Identify which cell holds the provided text, then report its [x, y] central coordinate. 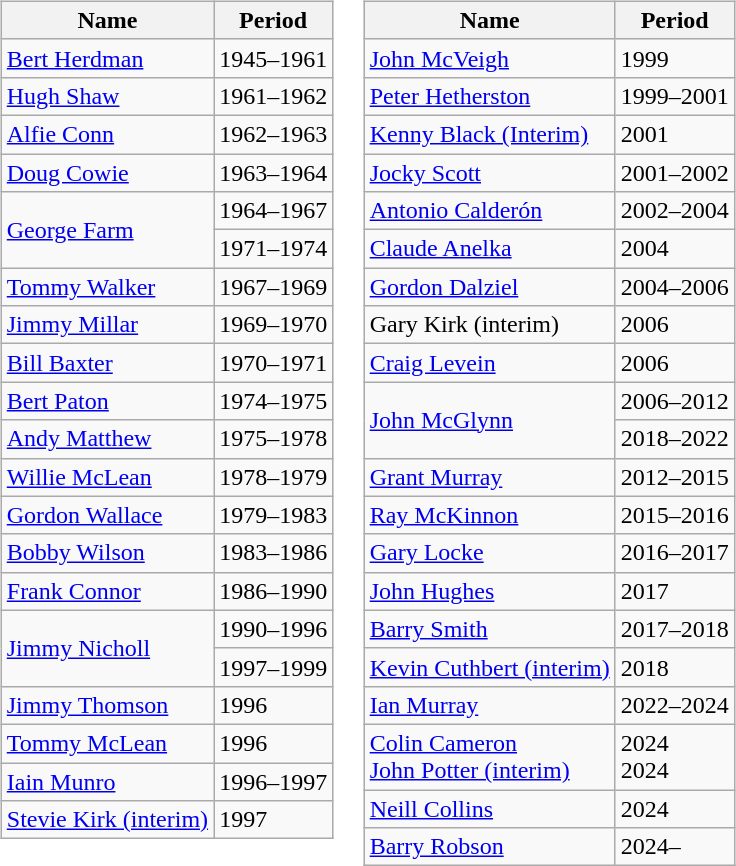
Gary Kirk (interim) [490, 325]
2022–2024 [674, 705]
2017 [674, 591]
Jimmy Millar [107, 325]
John McGlynn [490, 420]
George Farm [107, 230]
Peter Hetherston [490, 96]
2012–2015 [674, 477]
2024– [674, 847]
Colin Cameron John Potter (interim) [490, 756]
2002–2004 [674, 211]
Tommy Walker [107, 287]
1997 [274, 820]
2016–2017 [674, 553]
Alfie Conn [107, 134]
Andy Matthew [107, 439]
Bobby Wilson [107, 553]
1975–1978 [274, 439]
2017–2018 [674, 629]
Kevin Cuthbert (interim) [490, 667]
Willie McLean [107, 477]
Bert Herdman [107, 58]
1999 [674, 58]
Neill Collins [490, 809]
2004–2006 [674, 287]
Frank Connor [107, 591]
Gordon Wallace [107, 515]
Antonio Calderón [490, 211]
Ray McKinnon [490, 515]
Stevie Kirk (interim) [107, 820]
Craig Levein [490, 363]
1962–1963 [274, 134]
1983–1986 [274, 553]
2018–2022 [674, 439]
1969–1970 [274, 325]
Tommy McLean [107, 743]
Jocky Scott [490, 173]
Hugh Shaw [107, 96]
1971–1974 [274, 249]
Grant Murray [490, 477]
2018 [674, 667]
20242024 [674, 756]
1997–1999 [274, 667]
2001 [674, 134]
1963–1964 [274, 173]
Barry Robson [490, 847]
1967–1969 [274, 287]
Barry Smith [490, 629]
Kenny Black (Interim) [490, 134]
1974–1975 [274, 401]
Gordon Dalziel [490, 287]
1945–1961 [274, 58]
1978–1979 [274, 477]
Doug Cowie [107, 173]
2006–2012 [674, 401]
Bert Paton [107, 401]
2015–2016 [674, 515]
Bill Baxter [107, 363]
Claude Anelka [490, 249]
2001–2002 [674, 173]
1961–1962 [274, 96]
Gary Locke [490, 553]
2004 [674, 249]
1986–1990 [274, 591]
1996–1997 [274, 781]
Jimmy Thomson [107, 705]
Ian Murray [490, 705]
Jimmy Nicholl [107, 648]
John Hughes [490, 591]
1979–1983 [274, 515]
John McVeigh [490, 58]
2024 [674, 809]
1964–1967 [274, 211]
Iain Munro [107, 781]
1990–1996 [274, 629]
1970–1971 [274, 363]
1999–2001 [674, 96]
